Locate the cell with the specified text and output its (X, Y) center coordinate. 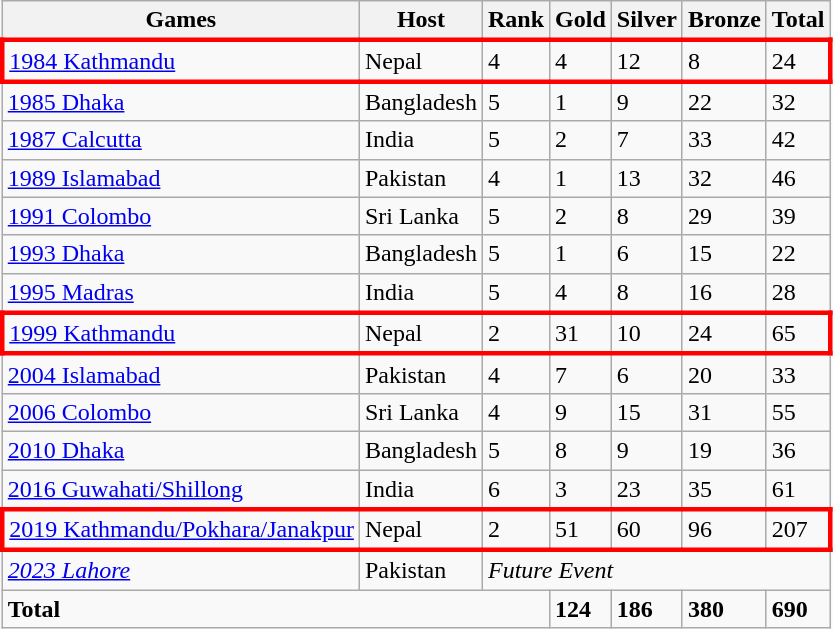
186 (646, 609)
2004 Islamabad (180, 374)
10 (646, 334)
207 (798, 530)
Rank (516, 21)
35 (724, 490)
36 (798, 450)
124 (581, 609)
12 (646, 60)
1991 Colombo (180, 216)
Future Event (656, 570)
65 (798, 334)
Silver (646, 21)
2010 Dhaka (180, 450)
1995 Madras (180, 293)
2006 Colombo (180, 412)
23 (646, 490)
16 (724, 293)
2016 Guwahati/Shillong (180, 490)
28 (798, 293)
55 (798, 412)
29 (724, 216)
1993 Dhaka (180, 254)
1999 Kathmandu (180, 334)
2023 Lahore (180, 570)
51 (581, 530)
96 (724, 530)
60 (646, 530)
61 (798, 490)
690 (798, 609)
1987 Calcutta (180, 140)
3 (581, 490)
20 (724, 374)
1989 Islamabad (180, 178)
42 (798, 140)
46 (798, 178)
Gold (581, 21)
Games (180, 21)
39 (798, 216)
380 (724, 609)
Host (420, 21)
13 (646, 178)
19 (724, 450)
1985 Dhaka (180, 101)
2019 Kathmandu/Pokhara/Janakpur (180, 530)
Bronze (724, 21)
1984 Kathmandu (180, 60)
